From the cell containing the given text, extract its center point as [x, y] coordinate. 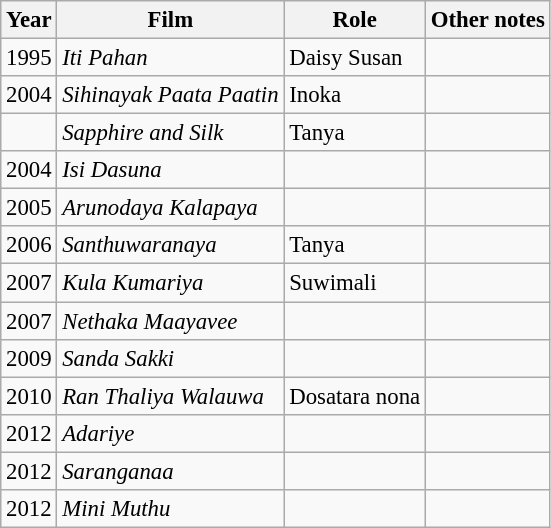
Suwimali [355, 283]
Sanda Sakki [170, 358]
Kula Kumariya [170, 283]
1995 [29, 58]
Santhuwaranaya [170, 245]
2009 [29, 358]
Daisy Susan [355, 58]
Inoka [355, 95]
Isi Dasuna [170, 170]
2006 [29, 245]
2010 [29, 396]
Ran Thaliya Walauwa [170, 396]
Nethaka Maayavee [170, 321]
Other notes [488, 20]
2005 [29, 208]
Saranganaa [170, 471]
Film [170, 20]
Adariye [170, 433]
Mini Muthu [170, 509]
Dosatara nona [355, 396]
Sapphire and Silk [170, 133]
Sihinayak Paata Paatin [170, 95]
Arunodaya Kalapaya [170, 208]
Iti Pahan [170, 58]
Role [355, 20]
Year [29, 20]
